Detect which cell encompasses the target text, then output its (x, y) center coordinate. 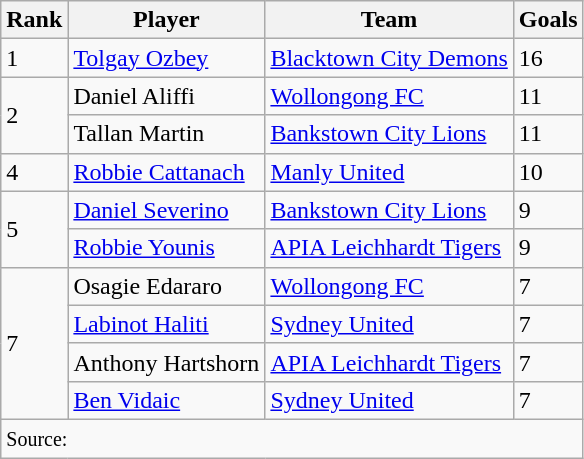
Player (166, 20)
5 (34, 229)
Labinot Haliti (166, 324)
Robbie Cattanach (166, 172)
2 (34, 115)
Source: (292, 438)
Manly United (389, 172)
1 (34, 58)
Rank (34, 20)
4 (34, 172)
Blacktown City Demons (389, 58)
Daniel Aliffi (166, 96)
Ben Vidaic (166, 400)
10 (548, 172)
Team (389, 20)
Tolgay Ozbey (166, 58)
Osagie Edararo (166, 286)
Goals (548, 20)
Tallan Martin (166, 134)
16 (548, 58)
Anthony Hartshorn (166, 362)
Robbie Younis (166, 248)
Daniel Severino (166, 210)
